Return the [x, y] coordinate for the center point of the cell that contains the specified text.  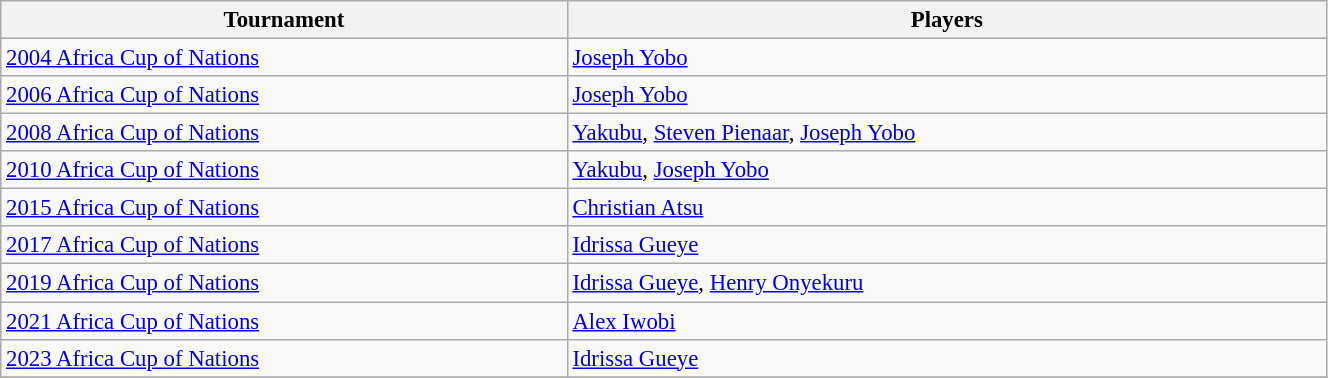
Players [946, 20]
Yakubu, Joseph Yobo [946, 170]
Alex Iwobi [946, 321]
2015 Africa Cup of Nations [284, 208]
Christian Atsu [946, 208]
2017 Africa Cup of Nations [284, 245]
2023 Africa Cup of Nations [284, 358]
2010 Africa Cup of Nations [284, 170]
2021 Africa Cup of Nations [284, 321]
Idrissa Gueye, Henry Onyekuru [946, 283]
2019 Africa Cup of Nations [284, 283]
2008 Africa Cup of Nations [284, 133]
Yakubu, Steven Pienaar, Joseph Yobo [946, 133]
2004 Africa Cup of Nations [284, 58]
Tournament [284, 20]
2006 Africa Cup of Nations [284, 95]
